Scan for the cell matching the given text and deliver its [X, Y] coordinate at center. 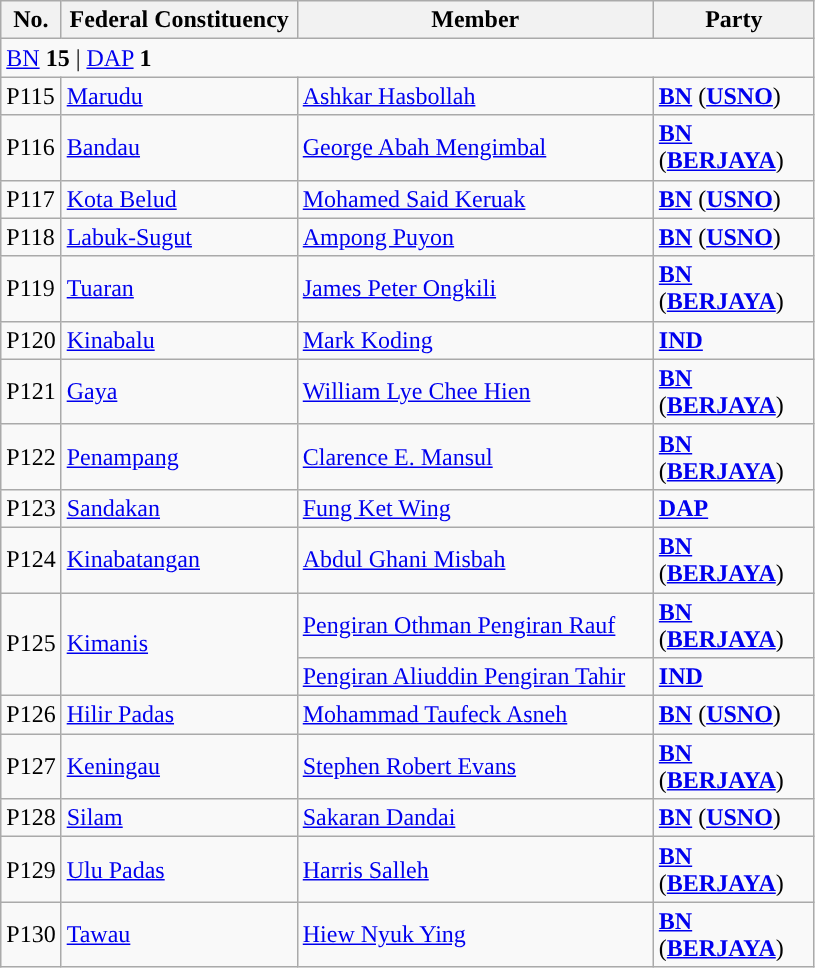
P117 [31, 199]
P122 [31, 456]
Pengiran Aliuddin Pengiran Tahir [475, 677]
Keningau [179, 766]
Sandakan [179, 508]
P118 [31, 237]
Stephen Robert Evans [475, 766]
Ulu Padas [179, 870]
Tawau [179, 934]
Silam [179, 818]
Hiew Nyuk Ying [475, 934]
No. [31, 20]
DAP [734, 508]
Bandau [179, 148]
Kinabatangan [179, 560]
Hilir Padas [179, 715]
P125 [31, 644]
Abdul Ghani Misbah [475, 560]
George Abah Mengimbal [475, 148]
Labuk-Sugut [179, 237]
P115 [31, 96]
P116 [31, 148]
P130 [31, 934]
P129 [31, 870]
Mohammad Taufeck Asneh [475, 715]
Clarence E. Mansul [475, 456]
Party [734, 20]
Harris Salleh [475, 870]
P127 [31, 766]
Mark Koding [475, 340]
P123 [31, 508]
P126 [31, 715]
Penampang [179, 456]
P121 [31, 392]
P119 [31, 288]
Gaya [179, 392]
Pengiran Othman Pengiran Rauf [475, 624]
P120 [31, 340]
Sakaran Dandai [475, 818]
Kimanis [179, 644]
Ampong Puyon [475, 237]
Fung Ket Wing [475, 508]
Ashkar Hasbollah [475, 96]
Member [475, 20]
Federal Constituency [179, 20]
Marudu [179, 96]
Tuaran [179, 288]
William Lye Chee Hien [475, 392]
Mohamed Said Keruak [475, 199]
BN 15 | DAP 1 [408, 58]
Kota Belud [179, 199]
P128 [31, 818]
P124 [31, 560]
Kinabalu [179, 340]
James Peter Ongkili [475, 288]
